Capture the cell that displays the provided text and extract its (X, Y) central coordinate. 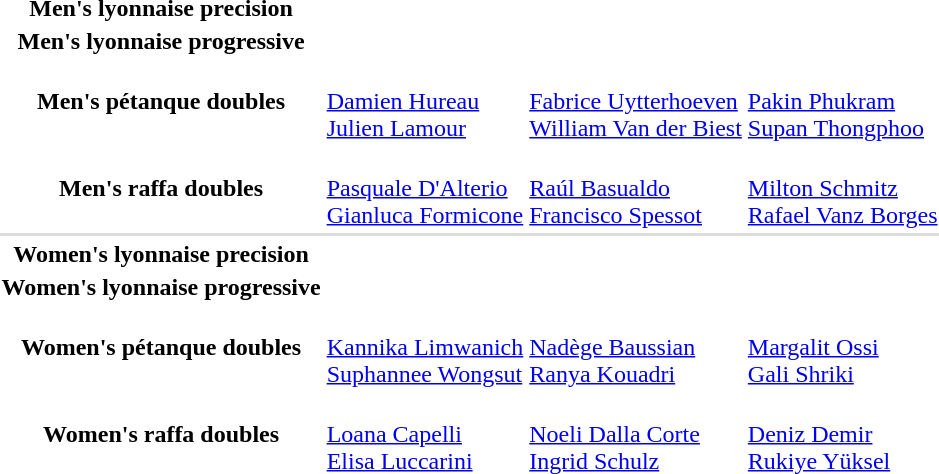
Men's pétanque doubles (161, 101)
Kannika LimwanichSuphannee Wongsut (425, 347)
Women's lyonnaise progressive (161, 287)
Raúl BasualdoFrancisco Spessot (636, 188)
Pakin PhukramSupan Thongphoo (842, 101)
Fabrice UytterhoevenWilliam Van der Biest (636, 101)
Men's lyonnaise progressive (161, 41)
Margalit OssiGali Shriki (842, 347)
Nadège BaussianRanya Kouadri (636, 347)
Pasquale D'AlterioGianluca Formicone (425, 188)
Damien HureauJulien Lamour (425, 101)
Women's pétanque doubles (161, 347)
Men's raffa doubles (161, 188)
Milton SchmitzRafael Vanz Borges (842, 188)
Women's lyonnaise precision (161, 254)
